Return the [x, y] coordinate for the center point of the cell that contains the specified text.  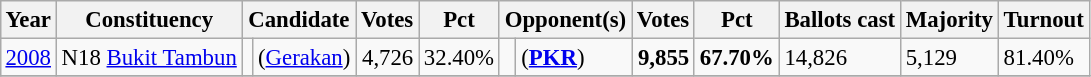
67.70% [736, 57]
9,855 [664, 57]
Majority [949, 20]
Candidate [299, 20]
5,129 [949, 57]
Constituency [149, 20]
Turnout [1044, 20]
(Gerakan) [304, 57]
Ballots cast [840, 20]
32.40% [460, 57]
4,726 [388, 57]
N18 Bukit Tambun [149, 57]
(PKR) [574, 57]
Opponent(s) [565, 20]
81.40% [1044, 57]
2008 [28, 57]
Year [28, 20]
14,826 [840, 57]
